Locate the cell with the specified text and output its [X, Y] center coordinate. 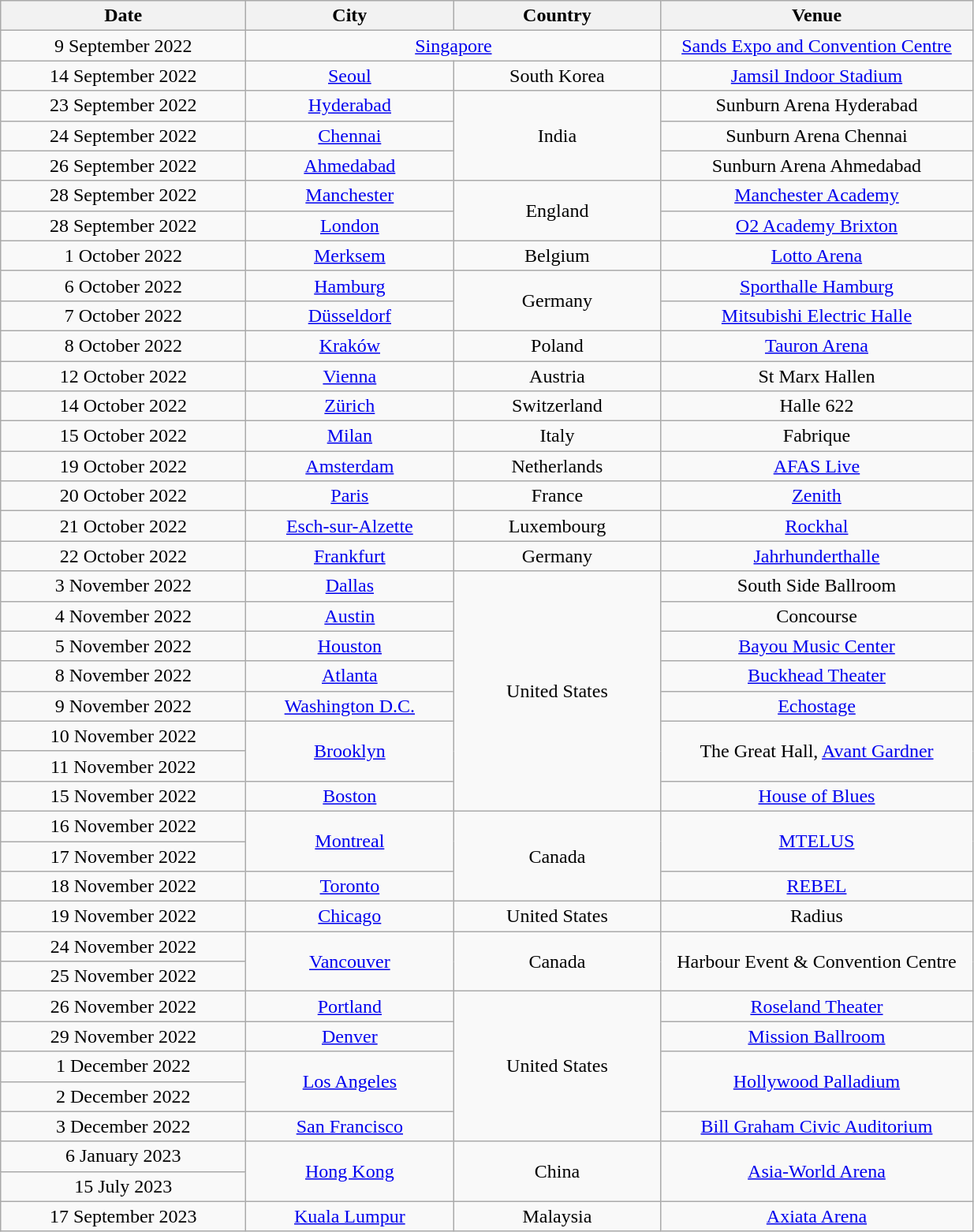
Hollywood Palladium [817, 1081]
Chicago [350, 917]
Axiata Arena [817, 1216]
16 November 2022 [123, 826]
Dallas [350, 586]
Bayou Music Center [817, 646]
14 October 2022 [123, 406]
3 November 2022 [123, 586]
9 November 2022 [123, 706]
Hyderabad [350, 106]
Mission Ballroom [817, 1036]
Seoul [350, 76]
San Francisco [350, 1126]
Kraków [350, 345]
Hamburg [350, 286]
Austin [350, 616]
19 November 2022 [123, 917]
17 September 2023 [123, 1216]
Fabrique [817, 436]
Zenith [817, 496]
Manchester Academy [817, 196]
18 November 2022 [123, 887]
Merksem [350, 256]
Harbour Event & Convention Centre [817, 961]
MTELUS [817, 841]
Sporthalle Hamburg [817, 286]
Düsseldorf [350, 315]
Italy [557, 436]
The Great Hall, Avant Gardner [817, 751]
4 November 2022 [123, 616]
Sunburn Arena Ahmedabad [817, 166]
25 November 2022 [123, 976]
Milan [350, 436]
Sunburn Arena Chennai [817, 136]
Country [557, 16]
Sands Expo and Convention Centre [817, 46]
5 November 2022 [123, 646]
Washington D.C. [350, 706]
Concourse [817, 616]
Atlanta [350, 676]
19 October 2022 [123, 466]
St Marx Hallen [817, 376]
Jamsil Indoor Stadium [817, 76]
8 November 2022 [123, 676]
Portland [350, 1006]
England [557, 211]
Malaysia [557, 1216]
3 December 2022 [123, 1126]
Vancouver [350, 961]
6 October 2022 [123, 286]
Date [123, 16]
Denver [350, 1036]
Netherlands [557, 466]
Tauron Arena [817, 345]
15 October 2022 [123, 436]
15 July 2023 [123, 1186]
20 October 2022 [123, 496]
29 November 2022 [123, 1036]
6 January 2023 [123, 1156]
Los Angeles [350, 1081]
22 October 2022 [123, 556]
Buckhead Theater [817, 676]
Bill Graham Civic Auditorium [817, 1126]
17 November 2022 [123, 856]
Zürich [350, 406]
O2 Academy Brixton [817, 226]
21 October 2022 [123, 526]
11 November 2022 [123, 766]
Hong Kong [350, 1171]
15 November 2022 [123, 796]
26 November 2022 [123, 1006]
10 November 2022 [123, 736]
Montreal [350, 841]
China [557, 1171]
24 September 2022 [123, 136]
Singapore [453, 46]
France [557, 496]
Chennai [350, 136]
8 October 2022 [123, 345]
Sunburn Arena Hyderabad [817, 106]
Mitsubishi Electric Halle [817, 315]
Lotto Arena [817, 256]
REBEL [817, 887]
14 September 2022 [123, 76]
Roseland Theater [817, 1006]
9 September 2022 [123, 46]
Echostage [817, 706]
Belgium [557, 256]
Toronto [350, 887]
Asia-World Arena [817, 1171]
7 October 2022 [123, 315]
Venue [817, 16]
Kuala Lumpur [350, 1216]
Boston [350, 796]
South Side Ballroom [817, 586]
Jahrhunderthalle [817, 556]
Rockhal [817, 526]
12 October 2022 [123, 376]
2 December 2022 [123, 1096]
House of Blues [817, 796]
Austria [557, 376]
Frankfurt [350, 556]
City [350, 16]
Switzerland [557, 406]
Brooklyn [350, 751]
26 September 2022 [123, 166]
AFAS Live [817, 466]
Luxembourg [557, 526]
Paris [350, 496]
Vienna [350, 376]
Poland [557, 345]
Amsterdam [350, 466]
Houston [350, 646]
1 December 2022 [123, 1066]
Radius [817, 917]
South Korea [557, 76]
1 October 2022 [123, 256]
Esch-sur-Alzette [350, 526]
Ahmedabad [350, 166]
Manchester [350, 196]
Halle 622 [817, 406]
London [350, 226]
23 September 2022 [123, 106]
24 November 2022 [123, 946]
India [557, 136]
